Find where the given text appears and provide that cell's center as [x, y] coordinate. 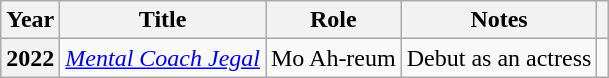
Mental Coach Jegal [163, 58]
Year [30, 20]
Title [163, 20]
Mo Ah-reum [334, 58]
Role [334, 20]
Debut as an actress [499, 58]
Notes [499, 20]
2022 [30, 58]
